Determine the [x, y] coordinate at the center of the cell enclosing the given text.  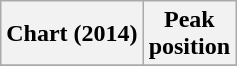
Peakposition [189, 34]
Chart (2014) [72, 34]
